Locate the cell with the specified text and output its (x, y) center coordinate. 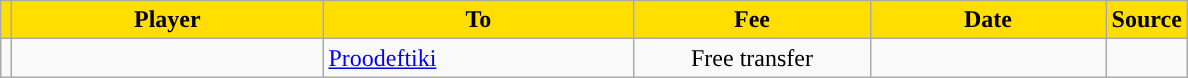
To (478, 20)
Source (1146, 20)
Free transfer (752, 58)
Player (168, 20)
Proodeftiki (478, 58)
Date (988, 20)
Fee (752, 20)
